Return [X, Y] of the center of cell containing provided text 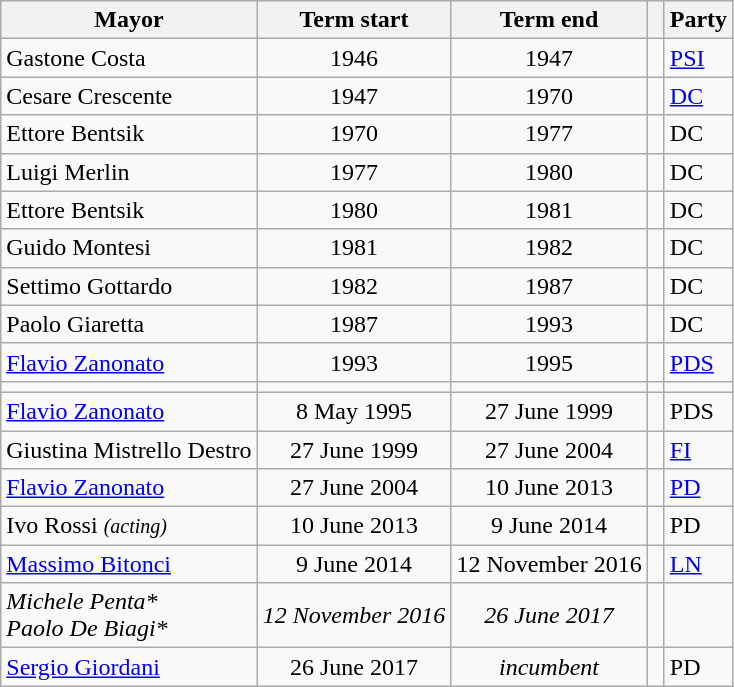
Cesare Crescente [129, 96]
Ivo Rossi (acting) [129, 526]
Term start [354, 20]
LN [698, 564]
Term end [549, 20]
Settimo Gottardo [129, 286]
PSI [698, 58]
Mayor [129, 20]
Gastone Costa [129, 58]
Party [698, 20]
Giustina Mistrello Destro [129, 449]
FI [698, 449]
Massimo Bitonci [129, 564]
Michele Penta* Paolo De Biagi* [129, 616]
Sergio Giordani [129, 667]
1995 [549, 362]
incumbent [549, 667]
1946 [354, 58]
Paolo Giaretta [129, 324]
Guido Montesi [129, 248]
8 May 1995 [354, 411]
Luigi Merlin [129, 172]
